From the cell containing the given text, extract its center point as (X, Y) coordinate. 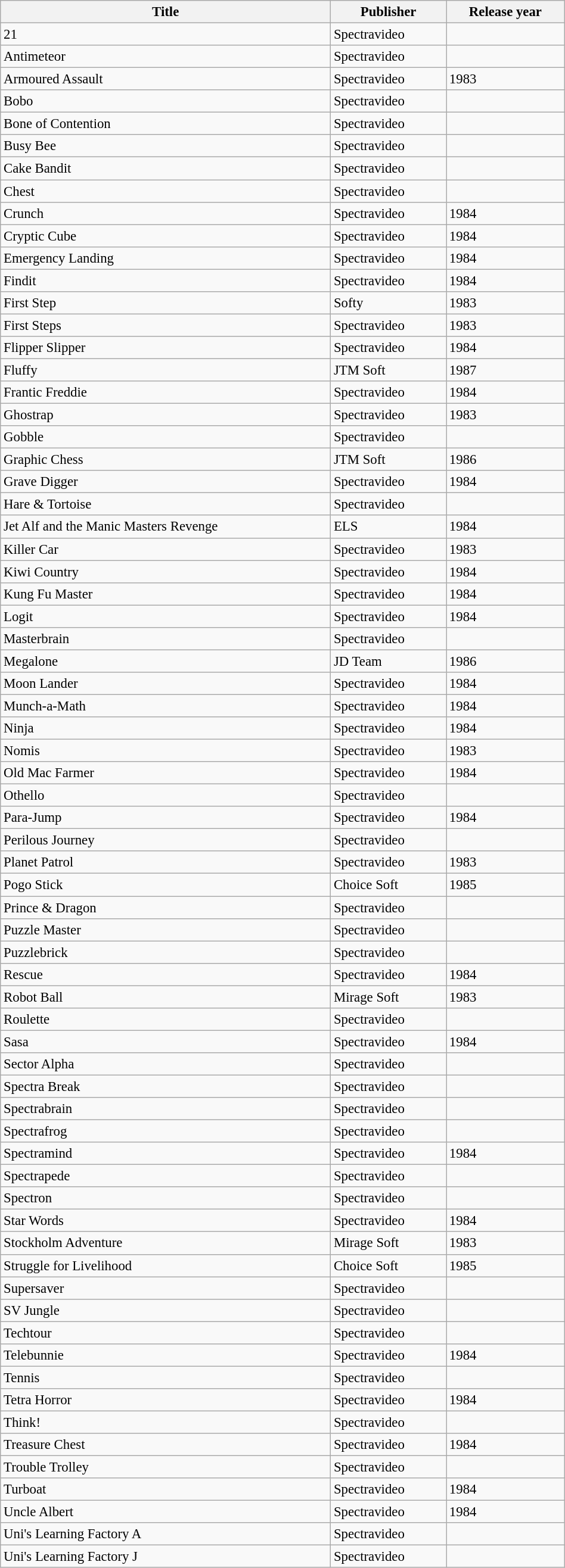
Ninja (166, 728)
Cake Bandit (166, 169)
Techtour (166, 1333)
Think! (166, 1422)
Othello (166, 796)
Pogo Stick (166, 885)
Kung Fu Master (166, 594)
Logit (166, 616)
Spectron (166, 1198)
1987 (505, 370)
Star Words (166, 1221)
First Steps (166, 325)
Turboat (166, 1489)
Prince & Dragon (166, 908)
ELS (389, 527)
Crunch (166, 213)
Chest (166, 191)
Frantic Freddie (166, 392)
Puzzle Master (166, 930)
Old Mac Farmer (166, 773)
Bobo (166, 101)
Megalone (166, 661)
Tennis (166, 1377)
Antimeteor (166, 57)
Uni's Learning Factory A (166, 1534)
Puzzlebrick (166, 952)
First Step (166, 303)
Softy (389, 303)
Gobble (166, 437)
Armoured Assault (166, 79)
Supersaver (166, 1288)
Cryptic Cube (166, 236)
Moon Lander (166, 684)
Planet Patrol (166, 863)
Sasa (166, 1042)
Spectramind (166, 1154)
Uncle Albert (166, 1512)
Flipper Slipper (166, 348)
Roulette (166, 1020)
Treasure Chest (166, 1445)
Grave Digger (166, 482)
Spectrafrog (166, 1131)
Spectrapede (166, 1176)
Ghostrap (166, 415)
Para-Jump (166, 818)
Tetra Horror (166, 1400)
Busy Bee (166, 146)
Bone of Contention (166, 124)
Emergency Landing (166, 258)
Spectrabrain (166, 1109)
Graphic Chess (166, 460)
Findit (166, 280)
Killer Car (166, 549)
Jet Alf and the Manic Masters Revenge (166, 527)
Stockholm Adventure (166, 1243)
Robot Ball (166, 997)
Title (166, 12)
21 (166, 35)
Perilous Journey (166, 840)
Munch-a-Math (166, 706)
Nomis (166, 751)
Trouble Trolley (166, 1467)
Sector Alpha (166, 1064)
Publisher (389, 12)
Uni's Learning Factory J (166, 1557)
Spectra Break (166, 1086)
Rescue (166, 974)
Kiwi Country (166, 572)
JD Team (389, 661)
Fluffy (166, 370)
Telebunnie (166, 1355)
SV Jungle (166, 1310)
Struggle for Livelihood (166, 1265)
Release year (505, 12)
Masterbrain (166, 639)
Hare & Tortoise (166, 504)
